Return the [X, Y] coordinate for the center point of the cell that contains the specified text.  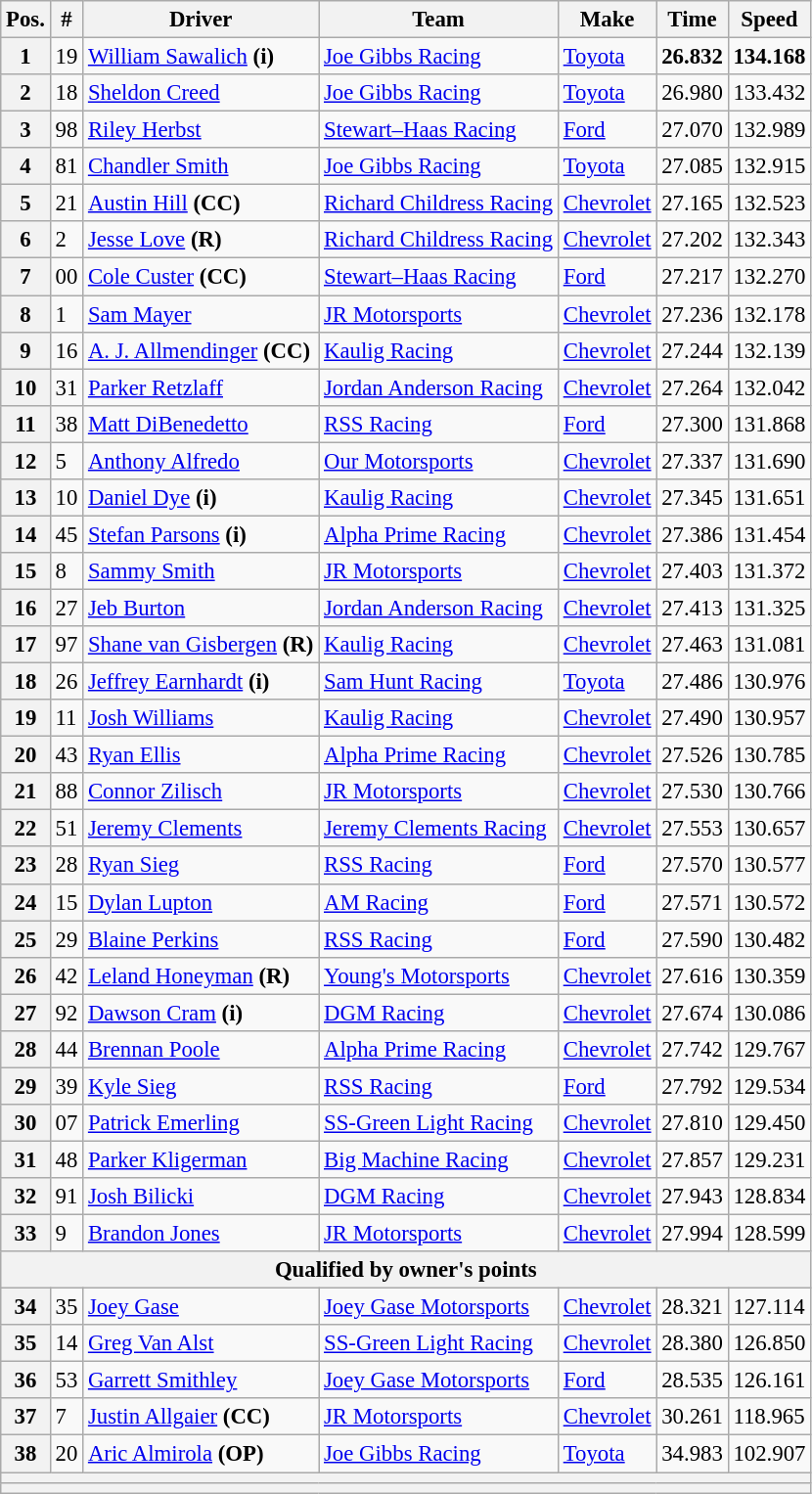
98 [67, 130]
Pos. [25, 20]
33 [25, 1234]
12 [25, 461]
Riley Herbst [202, 130]
Team [438, 20]
Parker Retzlaff [202, 387]
27.244 [693, 350]
26.832 [693, 57]
27.994 [693, 1234]
32 [25, 1197]
134.168 [769, 57]
130.482 [769, 939]
34 [25, 1307]
00 [67, 277]
Sheldon Creed [202, 93]
28.380 [693, 1343]
Our Motorsports [438, 461]
27.590 [693, 939]
# [67, 20]
44 [67, 1050]
30.261 [693, 1418]
24 [25, 902]
Justin Allgaier (CC) [202, 1418]
Daniel Dye (i) [202, 498]
129.231 [769, 1159]
Sam Hunt Racing [438, 682]
92 [67, 1013]
Shane van Gisbergen (R) [202, 645]
Brennan Poole [202, 1050]
131.690 [769, 461]
128.599 [769, 1234]
129.767 [769, 1050]
27.742 [693, 1050]
132.139 [769, 350]
42 [67, 975]
129.534 [769, 1086]
23 [25, 866]
Greg Van Alst [202, 1343]
13 [25, 498]
27.857 [693, 1159]
27.571 [693, 902]
27.616 [693, 975]
36 [25, 1381]
Jesse Love (R) [202, 240]
Stefan Parsons (i) [202, 534]
131.372 [769, 571]
27.792 [693, 1086]
130.572 [769, 902]
133.432 [769, 93]
Connor Zilisch [202, 792]
88 [67, 792]
Cole Custer (CC) [202, 277]
Time [693, 20]
Sammy Smith [202, 571]
130.976 [769, 682]
37 [25, 1418]
27.264 [693, 387]
Jeremy Clements [202, 829]
27.490 [693, 718]
Qualified by owner's points [406, 1270]
4 [25, 166]
Jeffrey Earnhardt (i) [202, 682]
27.070 [693, 130]
Chandler Smith [202, 166]
27.674 [693, 1013]
132.343 [769, 240]
Josh Williams [202, 718]
Jeb Burton [202, 608]
27.570 [693, 866]
27.165 [693, 204]
Parker Kligerman [202, 1159]
Anthony Alfredo [202, 461]
43 [67, 755]
48 [67, 1159]
Garrett Smithley [202, 1381]
132.178 [769, 314]
26.980 [693, 93]
34.983 [693, 1454]
Brandon Jones [202, 1234]
Kyle Sieg [202, 1086]
Aric Almirola (OP) [202, 1454]
131.325 [769, 608]
Leland Honeyman (R) [202, 975]
A. J. Allmendinger (CC) [202, 350]
27.413 [693, 608]
22 [25, 829]
118.965 [769, 1418]
81 [67, 166]
27.202 [693, 240]
132.523 [769, 204]
132.915 [769, 166]
17 [25, 645]
132.270 [769, 277]
Ryan Ellis [202, 755]
131.651 [769, 498]
25 [25, 939]
127.114 [769, 1307]
27.345 [693, 498]
130.086 [769, 1013]
Austin Hill (CC) [202, 204]
126.161 [769, 1381]
128.834 [769, 1197]
Dylan Lupton [202, 902]
45 [67, 534]
131.868 [769, 424]
Driver [202, 20]
27.530 [693, 792]
Sam Mayer [202, 314]
Make [607, 20]
27.403 [693, 571]
AM Racing [438, 902]
27.810 [693, 1123]
27.463 [693, 645]
126.850 [769, 1343]
Big Machine Racing [438, 1159]
27.553 [693, 829]
William Sawalich (i) [202, 57]
30 [25, 1123]
Josh Bilicki [202, 1197]
27.386 [693, 534]
91 [67, 1197]
Young's Motorsports [438, 975]
Patrick Emerling [202, 1123]
27.085 [693, 166]
27.943 [693, 1197]
97 [67, 645]
28.535 [693, 1381]
102.907 [769, 1454]
Joey Gase [202, 1307]
3 [25, 130]
132.042 [769, 387]
07 [67, 1123]
132.989 [769, 130]
53 [67, 1381]
130.359 [769, 975]
Dawson Cram (i) [202, 1013]
130.657 [769, 829]
130.766 [769, 792]
27.217 [693, 277]
Matt DiBenedetto [202, 424]
27.486 [693, 682]
130.957 [769, 718]
27.300 [693, 424]
27.236 [693, 314]
131.454 [769, 534]
Ryan Sieg [202, 866]
Blaine Perkins [202, 939]
6 [25, 240]
130.785 [769, 755]
130.577 [769, 866]
Speed [769, 20]
51 [67, 829]
27.337 [693, 461]
129.450 [769, 1123]
Jeremy Clements Racing [438, 829]
131.081 [769, 645]
27.526 [693, 755]
28.321 [693, 1307]
39 [67, 1086]
